Return [x, y] of the center of cell containing provided text 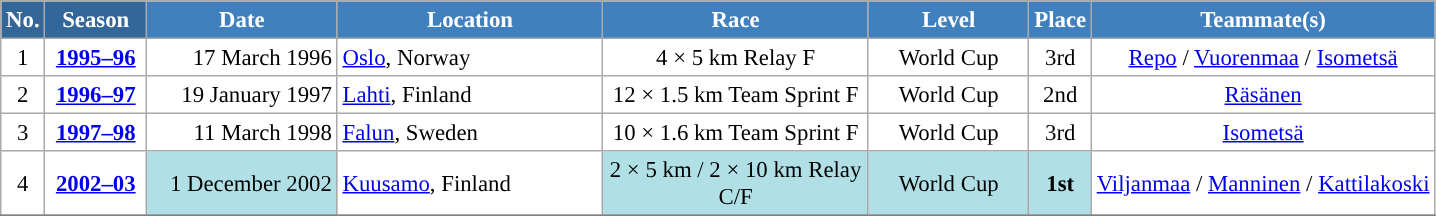
1996–97 [96, 95]
Kuusamo, Finland [470, 184]
1 [23, 58]
17 March 1996 [242, 58]
Season [96, 20]
Teammate(s) [1262, 20]
10 × 1.6 km Team Sprint F [736, 133]
Place [1060, 20]
Level [948, 20]
Räsänen [1262, 95]
1 December 2002 [242, 184]
Date [242, 20]
Viljanmaa / Manninen / Kattilakoski [1262, 184]
1995–96 [96, 58]
4 × 5 km Relay F [736, 58]
Oslo, Norway [470, 58]
19 January 1997 [242, 95]
3 [23, 133]
1st [1060, 184]
2 × 5 km / 2 × 10 km Relay C/F [736, 184]
12 × 1.5 km Team Sprint F [736, 95]
Lahti, Finland [470, 95]
Race [736, 20]
No. [23, 20]
1997–98 [96, 133]
Repo / Vuorenmaa / Isometsä [1262, 58]
4 [23, 184]
11 March 1998 [242, 133]
2nd [1060, 95]
Location [470, 20]
2 [23, 95]
2002–03 [96, 184]
Falun, Sweden [470, 133]
Isometsä [1262, 133]
